Return [x, y] of the center of cell containing provided text 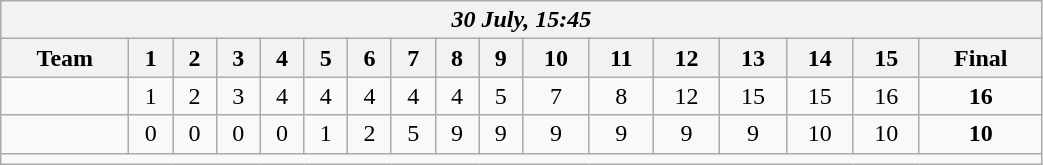
11 [621, 58]
30 July, 15:45 [522, 20]
Final [980, 58]
13 [754, 58]
Team [65, 58]
6 [370, 58]
14 [820, 58]
